Determine the [X, Y] coordinate at the center of the cell enclosing the given text.  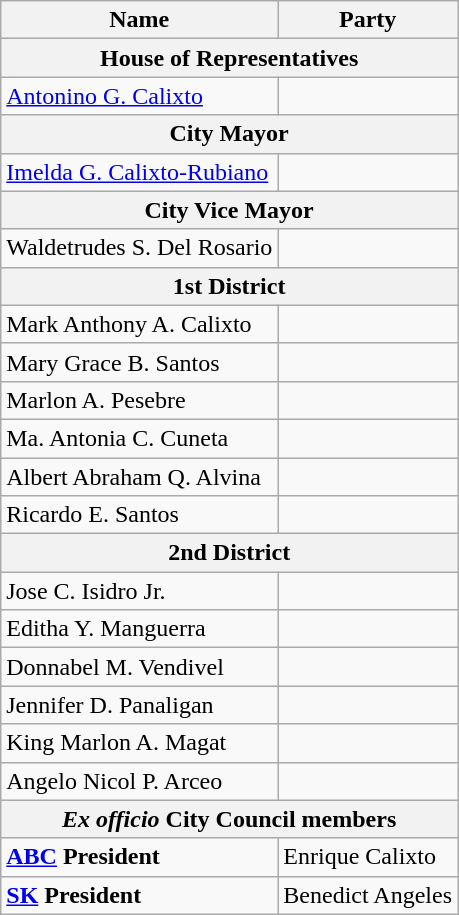
City Vice Mayor [230, 210]
Mark Anthony A. Calixto [140, 324]
Ex officio City Council members [230, 819]
Albert Abraham Q. Alvina [140, 477]
Marlon A. Pesebre [140, 400]
House of Representatives [230, 58]
Jennifer D. Panaligan [140, 705]
Imelda G. Calixto-Rubiano [140, 172]
SK President [140, 895]
Mary Grace B. Santos [140, 362]
Editha Y. Manguerra [140, 629]
Waldetrudes S. Del Rosario [140, 248]
Enrique Calixto [368, 857]
Antonino G. Calixto [140, 96]
King Marlon A. Magat [140, 743]
Benedict Angeles [368, 895]
Donnabel M. Vendivel [140, 667]
Angelo Nicol P. Arceo [140, 781]
ABC President [140, 857]
City Mayor [230, 134]
Name [140, 20]
Party [368, 20]
2nd District [230, 553]
Ma. Antonia C. Cuneta [140, 438]
Jose C. Isidro Jr. [140, 591]
1st District [230, 286]
Ricardo E. Santos [140, 515]
